Pinpoint the cell where the given text exists, returning its [x, y] midpoint coordinate. 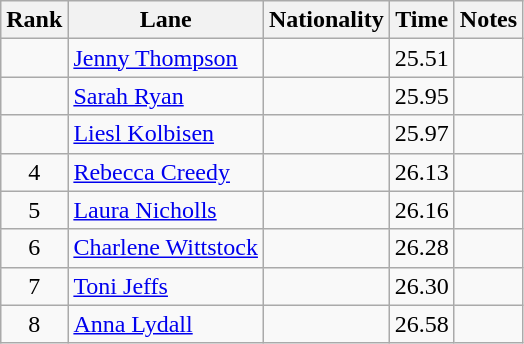
8 [34, 324]
26.58 [422, 324]
Toni Jeffs [166, 286]
Rank [34, 20]
7 [34, 286]
Nationality [326, 20]
26.13 [422, 172]
4 [34, 172]
Sarah Ryan [166, 96]
Liesl Kolbisen [166, 134]
Time [422, 20]
26.16 [422, 210]
Jenny Thompson [166, 58]
Rebecca Creedy [166, 172]
Notes [488, 20]
5 [34, 210]
26.28 [422, 248]
6 [34, 248]
Lane [166, 20]
25.95 [422, 96]
25.97 [422, 134]
Laura Nicholls [166, 210]
26.30 [422, 286]
Charlene Wittstock [166, 248]
Anna Lydall [166, 324]
25.51 [422, 58]
